Extract the (X, Y) coordinate from the center of the cell holding the provided text.  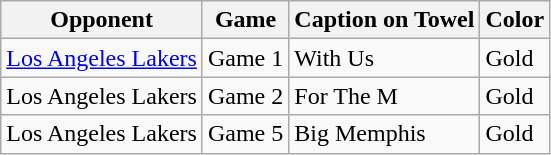
With Us (384, 58)
Caption on Towel (384, 20)
Game 1 (245, 58)
Big Memphis (384, 134)
Game 2 (245, 96)
Opponent (102, 20)
For The M (384, 96)
Game (245, 20)
Color (515, 20)
Game 5 (245, 134)
